Determine the (X, Y) coordinate at the center of the cell enclosing the given text.  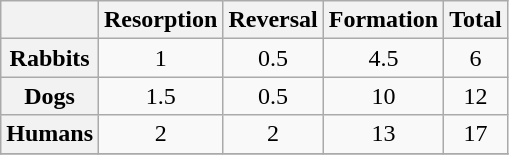
10 (383, 96)
Resorption (161, 20)
4.5 (383, 58)
Formation (383, 20)
1 (161, 58)
Humans (50, 134)
Total (476, 20)
1.5 (161, 96)
Rabbits (50, 58)
17 (476, 134)
6 (476, 58)
12 (476, 96)
Dogs (50, 96)
13 (383, 134)
Reversal (273, 20)
